Search for the cell housing the specified text and yield its (X, Y) center coordinate. 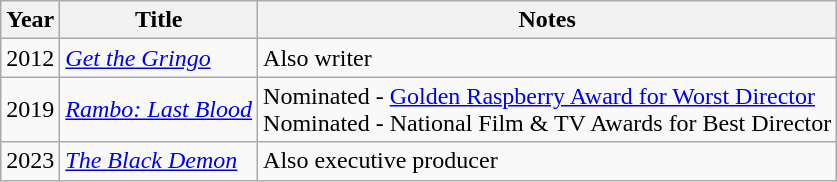
2012 (30, 58)
Get the Gringo (159, 58)
Also writer (548, 58)
2019 (30, 110)
The Black Demon (159, 161)
Year (30, 20)
Rambo: Last Blood (159, 110)
2023 (30, 161)
Also executive producer (548, 161)
Notes (548, 20)
Nominated - Golden Raspberry Award for Worst DirectorNominated - National Film & TV Awards for Best Director (548, 110)
Title (159, 20)
